Return the [X, Y] coordinate for the center point of the cell that contains the specified text.  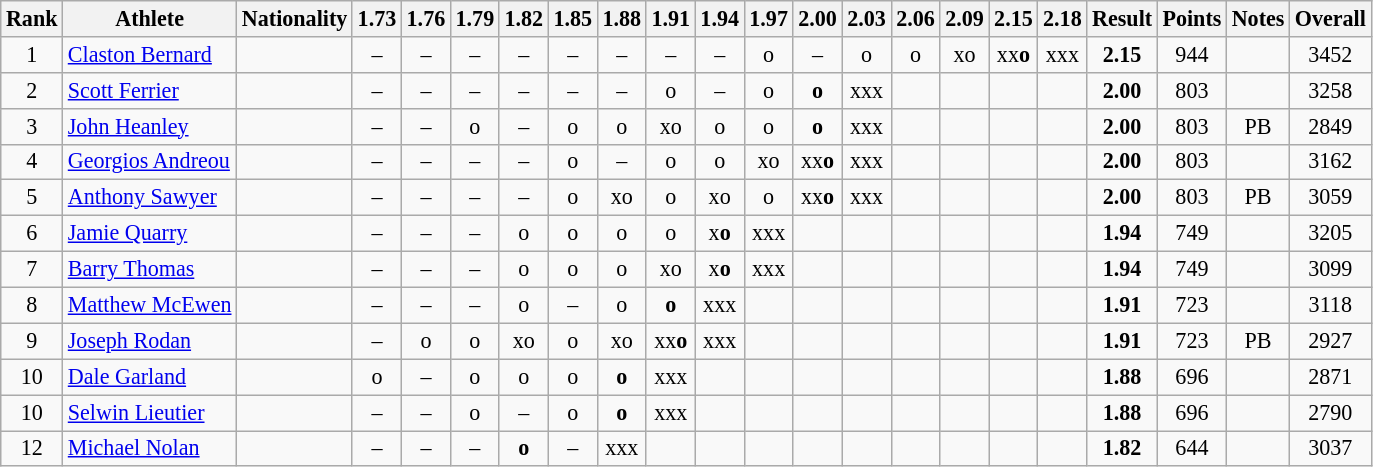
2927 [1330, 341]
Jamie Quarry [150, 233]
2.18 [1062, 18]
7 [32, 269]
1.85 [572, 18]
Michael Nolan [150, 448]
Scott Ferrier [150, 90]
12 [32, 448]
2790 [1330, 412]
3162 [1330, 162]
3258 [1330, 90]
8 [32, 305]
Anthony Sawyer [150, 198]
2.09 [964, 18]
3099 [1330, 269]
3037 [1330, 448]
John Heanley [150, 126]
3452 [1330, 54]
4 [32, 162]
Rank [32, 18]
944 [1192, 54]
Barry Thomas [150, 269]
3059 [1330, 198]
Result [1122, 18]
3118 [1330, 305]
3205 [1330, 233]
Claston Bernard [150, 54]
Athlete [150, 18]
1.79 [474, 18]
1.73 [376, 18]
9 [32, 341]
1 [32, 54]
Points [1192, 18]
Matthew McEwen [150, 305]
2.06 [916, 18]
644 [1192, 448]
1.97 [768, 18]
Overall [1330, 18]
Notes [1258, 18]
3 [32, 126]
2 [32, 90]
2.03 [866, 18]
Dale Garland [150, 377]
Joseph Rodan [150, 341]
Selwin Lieutier [150, 412]
2849 [1330, 126]
Nationality [295, 18]
6 [32, 233]
1.76 [426, 18]
2871 [1330, 377]
5 [32, 198]
Georgios Andreou [150, 162]
